Capture the cell that displays the provided text and extract its [x, y] central coordinate. 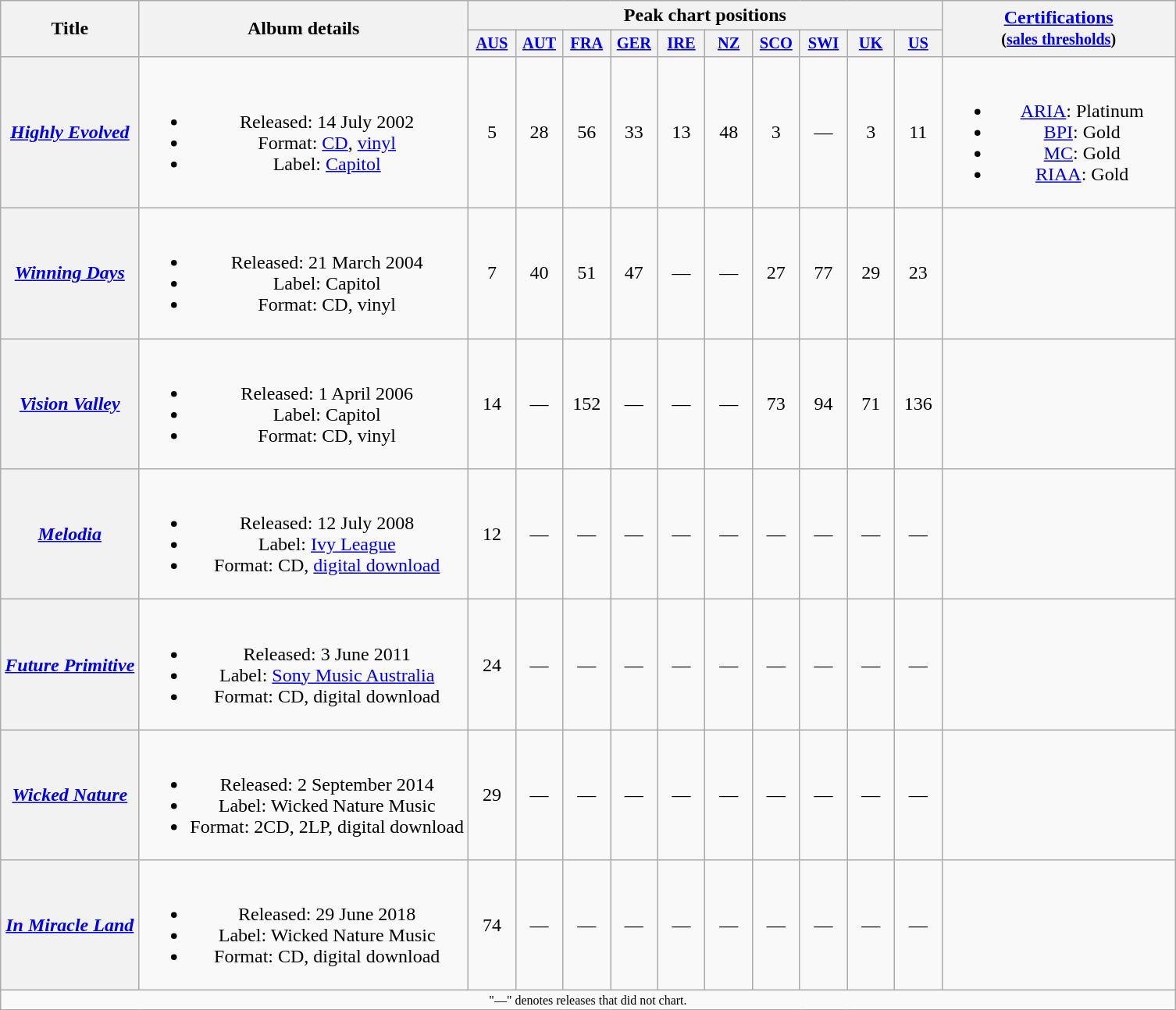
Vision Valley [70, 404]
AUT [539, 44]
SCO [776, 44]
136 [918, 404]
94 [823, 404]
74 [492, 926]
7 [492, 273]
Title [70, 29]
SWI [823, 44]
"—" denotes releases that did not chart. [588, 1000]
GER [634, 44]
23 [918, 273]
Released: 1 April 2006Label: CapitolFormat: CD, vinyl [304, 404]
152 [587, 404]
40 [539, 273]
51 [587, 273]
In Miracle Land [70, 926]
Album details [304, 29]
Released: 2 September 2014Label: Wicked Nature MusicFormat: 2CD, 2LP, digital download [304, 795]
27 [776, 273]
ARIA: PlatinumBPI: GoldMC: GoldRIAA: Gold [1059, 132]
Wicked Nature [70, 795]
48 [729, 132]
Released: 3 June 2011Label: Sony Music AustraliaFormat: CD, digital download [304, 665]
73 [776, 404]
11 [918, 132]
US [918, 44]
AUS [492, 44]
Future Primitive [70, 665]
33 [634, 132]
Released: 12 July 2008Label: Ivy LeagueFormat: CD, digital download [304, 534]
Released: 21 March 2004Label: CapitolFormat: CD, vinyl [304, 273]
12 [492, 534]
Winning Days [70, 273]
NZ [729, 44]
UK [871, 44]
Peak chart positions [706, 16]
71 [871, 404]
Highly Evolved [70, 132]
13 [681, 132]
Released: 29 June 2018Label: Wicked Nature MusicFormat: CD, digital download [304, 926]
24 [492, 665]
14 [492, 404]
77 [823, 273]
IRE [681, 44]
5 [492, 132]
28 [539, 132]
56 [587, 132]
Melodia [70, 534]
FRA [587, 44]
Released: 14 July 2002Format: CD, vinylLabel: Capitol [304, 132]
Certifications(sales thresholds) [1059, 29]
47 [634, 273]
